Determine the [X, Y] coordinate at the center of the cell enclosing the given text.  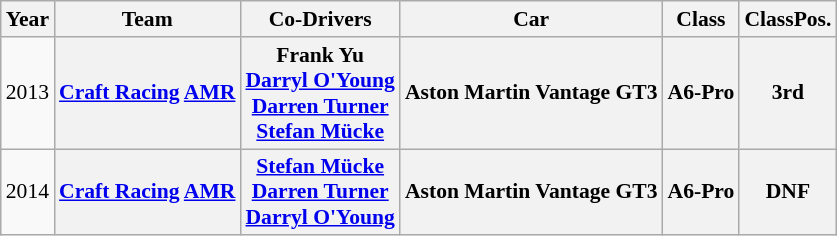
DNF [788, 192]
ClassPos. [788, 19]
Team [147, 19]
Year [28, 19]
2013 [28, 93]
Frank Yu Darryl O'Young Darren Turner Stefan Mücke [320, 93]
Class [702, 19]
2014 [28, 192]
Co-Drivers [320, 19]
Car [532, 19]
Stefan Mücke Darren Turner Darryl O'Young [320, 192]
3rd [788, 93]
